Search for the cell housing the specified text and yield its (X, Y) center coordinate. 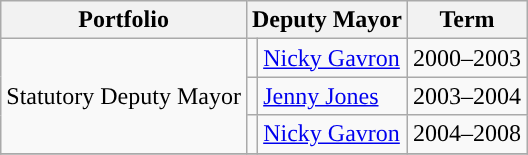
2003–2004 (466, 96)
Portfolio (124, 20)
Statutory Deputy Mayor (124, 96)
Jenny Jones (333, 96)
Deputy Mayor (326, 20)
Term (466, 20)
2000–2003 (466, 58)
2004–2008 (466, 134)
